Pinpoint the cell where the given text exists, returning its (x, y) midpoint coordinate. 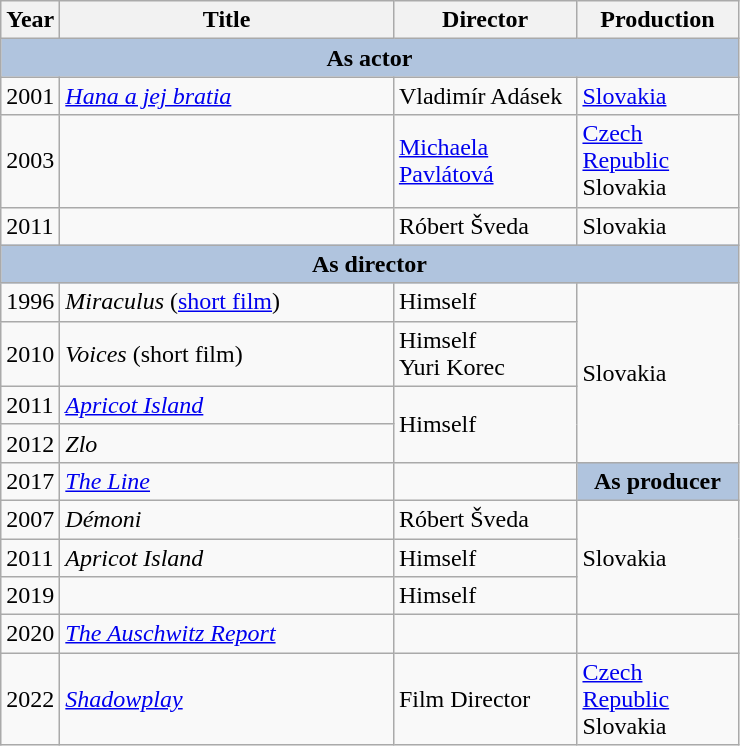
Film Director (485, 699)
The Auschwitz Report (227, 634)
Démoni (227, 519)
2022 (30, 699)
2003 (30, 161)
The Line (227, 481)
1996 (30, 302)
Title (227, 20)
As actor (370, 58)
Director (485, 20)
As director (370, 264)
Voices (short film) (227, 354)
2010 (30, 354)
Hana a jej bratia (227, 96)
2001 (30, 96)
2020 (30, 634)
Vladimír Adásek (485, 96)
Shadowplay (227, 699)
Miraculus (short film) (227, 302)
2012 (30, 443)
Himself Yuri Korec (485, 354)
Michaela Pavlátová (485, 161)
Zlo (227, 443)
2019 (30, 596)
2007 (30, 519)
2017 (30, 481)
Production (658, 20)
Year (30, 20)
As producer (658, 481)
